Output the [X, Y] coordinate of the center of the cell containing the given text.  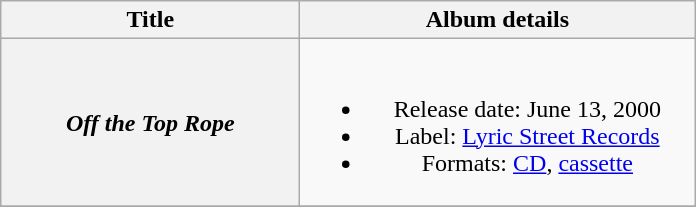
Release date: June 13, 2000Label: Lyric Street RecordsFormats: CD, cassette [498, 122]
Album details [498, 20]
Title [150, 20]
Off the Top Rope [150, 122]
